Provide the [x, y] coordinate of the cell's center where the given text is located.  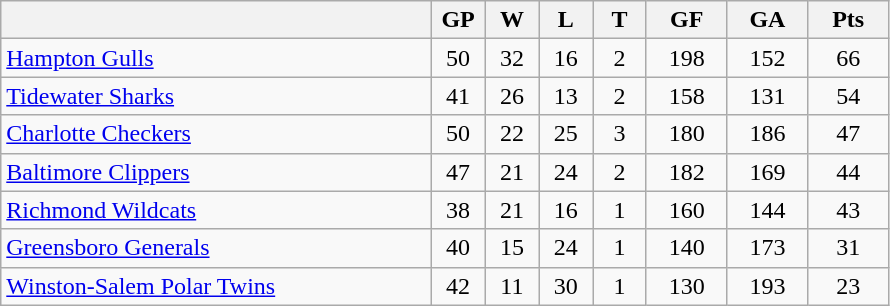
43 [848, 210]
3 [620, 134]
32 [512, 58]
152 [768, 58]
38 [458, 210]
193 [768, 286]
Charlotte Checkers [216, 134]
T [620, 20]
L [566, 20]
25 [566, 134]
13 [566, 96]
186 [768, 134]
66 [848, 58]
140 [686, 248]
41 [458, 96]
131 [768, 96]
Greensboro Generals [216, 248]
Baltimore Clippers [216, 172]
Tidewater Sharks [216, 96]
15 [512, 248]
23 [848, 286]
Richmond Wildcats [216, 210]
44 [848, 172]
W [512, 20]
144 [768, 210]
31 [848, 248]
30 [566, 286]
22 [512, 134]
Pts [848, 20]
160 [686, 210]
40 [458, 248]
GA [768, 20]
Winston-Salem Polar Twins [216, 286]
Hampton Gulls [216, 58]
130 [686, 286]
169 [768, 172]
54 [848, 96]
26 [512, 96]
GP [458, 20]
11 [512, 286]
158 [686, 96]
42 [458, 286]
198 [686, 58]
GF [686, 20]
173 [768, 248]
182 [686, 172]
180 [686, 134]
